Return (x, y) of the center of cell containing provided text 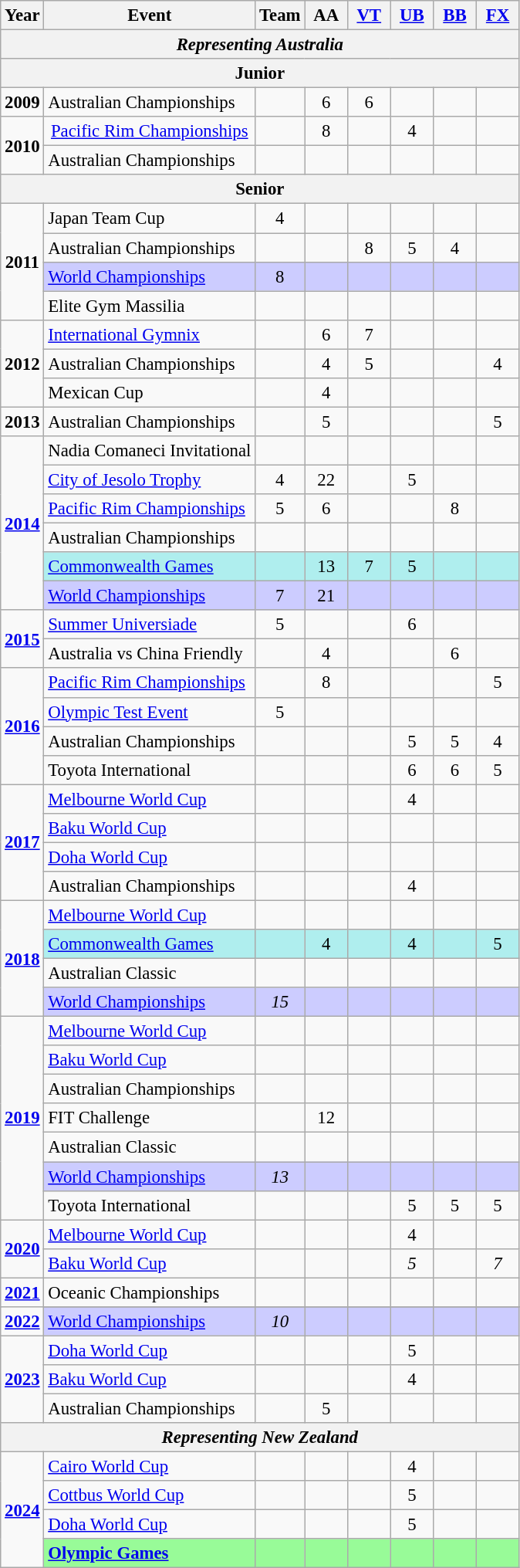
Senior (260, 189)
Representing Australia (260, 45)
Nadia Comaneci Invitational (150, 451)
FIT Challenge (150, 1119)
Event (150, 15)
BB (455, 15)
2015 (22, 639)
2024 (22, 1510)
Oceanic Championships (150, 1292)
Elite Gym Massilia (150, 306)
2021 (22, 1292)
Olympic Games (150, 1553)
2017 (22, 842)
2016 (22, 726)
15 (280, 1002)
VT (369, 15)
Australia vs China Friendly (150, 654)
Cairo World Cup (150, 1467)
Olympic Test Event (150, 712)
Junior (260, 73)
2013 (22, 422)
2022 (22, 1322)
2010 (22, 145)
2009 (22, 103)
Year (22, 15)
22 (326, 479)
10 (280, 1322)
12 (326, 1119)
Representing New Zealand (260, 1438)
21 (326, 596)
2011 (22, 262)
2020 (22, 1249)
AA (326, 15)
2023 (22, 1379)
Cottbus World Cup (150, 1495)
Mexican Cup (150, 393)
Summer Universiade (150, 625)
2018 (22, 958)
2019 (22, 1118)
Team (280, 15)
UB (412, 15)
2012 (22, 363)
International Gymnix (150, 334)
Japan Team Cup (150, 218)
FX (498, 15)
City of Jesolo Trophy (150, 479)
2014 (22, 523)
